Output the [x, y] coordinate of the center of the cell containing the given text.  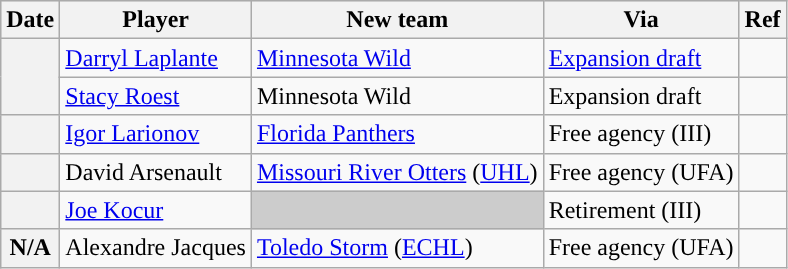
Retirement (III) [641, 210]
David Arsenault [156, 172]
Stacy Roest [156, 96]
Darryl Laplante [156, 58]
New team [397, 20]
Player [156, 20]
Florida Panthers [397, 134]
Igor Larionov [156, 134]
Joe Kocur [156, 210]
Via [641, 20]
Date [30, 20]
Free agency (III) [641, 134]
Ref [762, 20]
N/A [30, 248]
Alexandre Jacques [156, 248]
Toledo Storm (ECHL) [397, 248]
Missouri River Otters (UHL) [397, 172]
